Search for the cell housing the specified text and yield its [X, Y] center coordinate. 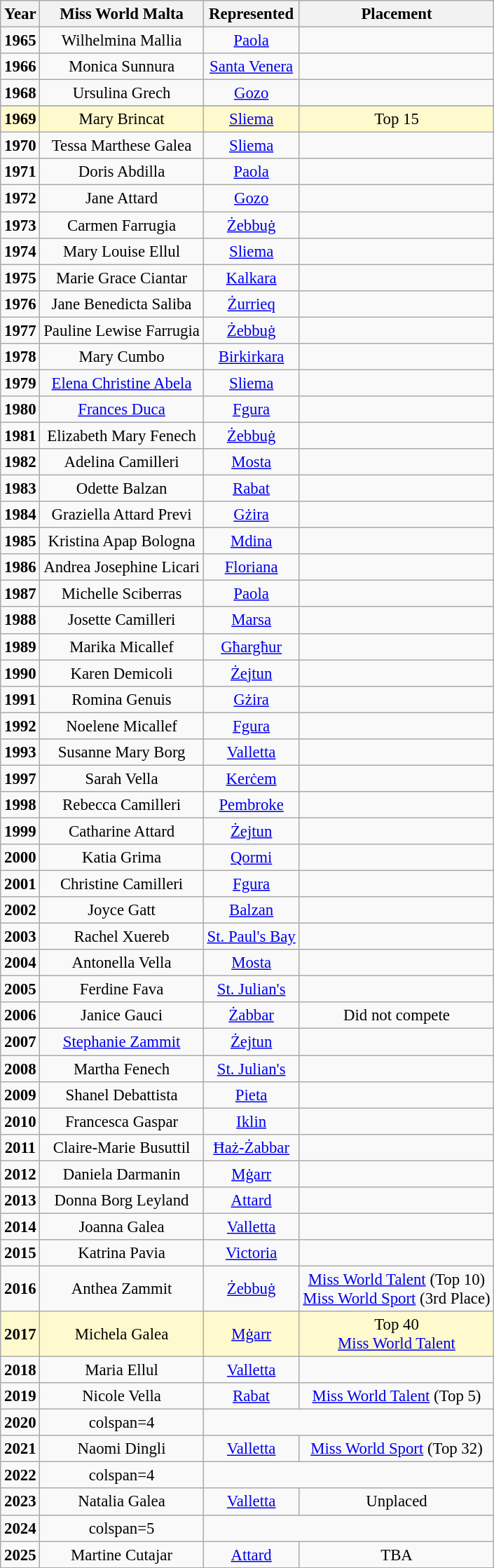
2001 [20, 884]
2010 [20, 1121]
Susanne Mary Borg [122, 752]
Katia Grima [122, 858]
1990 [20, 673]
Odette Balzan [122, 489]
Adelina Camilleri [122, 462]
1993 [20, 752]
Mary Brincat [122, 119]
colspan=5 [122, 1528]
Jane Attard [122, 198]
Noelene Micallef [122, 726]
2012 [20, 1174]
Tessa Marthese Galea [122, 146]
Unplaced [397, 1502]
Shanel Debattista [122, 1095]
1991 [20, 699]
Christine Camilleri [122, 884]
Iklin [251, 1121]
Kalkara [251, 278]
Josette Camilleri [122, 621]
Żurrieq [251, 304]
2025 [20, 1555]
Miss World Malta [122, 14]
1999 [20, 831]
Martha Fenech [122, 1069]
1975 [20, 278]
2018 [20, 1370]
2008 [20, 1069]
Elena Christine Abela [122, 383]
TBA [397, 1555]
Rachel Xuereb [122, 937]
1985 [20, 541]
Pauline Lewise Farrugia [122, 330]
Pieta [251, 1095]
1989 [20, 647]
Frances Duca [122, 410]
Top 40 Miss World Talent [397, 1334]
Wilhelmina Mallia [122, 41]
1992 [20, 726]
Carmen Farrugia [122, 225]
Qormi [251, 858]
Marie Grace Ciantar [122, 278]
Monica Sunnura [122, 67]
1966 [20, 67]
Janice Gauci [122, 1016]
2021 [20, 1449]
Birkirkara [251, 357]
1965 [20, 41]
St. Paul's Bay [251, 937]
1972 [20, 198]
Joanna Galea [122, 1226]
1973 [20, 225]
2023 [20, 1502]
Pembroke [251, 805]
1980 [20, 410]
1969 [20, 119]
Marsa [251, 621]
1970 [20, 146]
2022 [20, 1475]
Ursulina Grech [122, 93]
1974 [20, 251]
Floriana [251, 567]
2020 [20, 1423]
Għargħur [251, 647]
2005 [20, 989]
Mary Louise Ellul [122, 251]
Żabbar [251, 1016]
Michela Galea [122, 1334]
Ħaż-Żabbar [251, 1147]
Did not compete [397, 1016]
Daniela Darmanin [122, 1174]
2016 [20, 1289]
Claire-Marie Busuttil [122, 1147]
2007 [20, 1042]
Jane Benedicta Saliba [122, 304]
Antonella Vella [122, 963]
Top 15 [397, 119]
1997 [20, 778]
Mary Cumbo [122, 357]
Stephanie Zammit [122, 1042]
1998 [20, 805]
2024 [20, 1528]
Rebecca Camilleri [122, 805]
1968 [20, 93]
Sarah Vella [122, 778]
2000 [20, 858]
Victoria [251, 1253]
2015 [20, 1253]
Balzan [251, 910]
2011 [20, 1147]
2003 [20, 937]
Karen Demicoli [122, 673]
Doris Abdilla [122, 172]
2017 [20, 1334]
1988 [20, 621]
1981 [20, 435]
1977 [20, 330]
Katrina Pavia [122, 1253]
2009 [20, 1095]
2014 [20, 1226]
1986 [20, 567]
1987 [20, 594]
Miss World Talent (Top 5) [397, 1396]
Year [20, 14]
Anthea Zammit [122, 1289]
Mdina [251, 541]
2004 [20, 963]
Graziella Attard Previ [122, 515]
Elizabeth Mary Fenech [122, 435]
2006 [20, 1016]
Natalia Galea [122, 1502]
Joyce Gatt [122, 910]
Naomi Dingli [122, 1449]
Miss World Sport (Top 32) [397, 1449]
Michelle Sciberras [122, 594]
2002 [20, 910]
Maria Ellul [122, 1370]
Martine Cutajar [122, 1555]
Miss World Talent (Top 10) Miss World Sport (3rd Place) [397, 1289]
1983 [20, 489]
Placement [397, 14]
Kerċem [251, 778]
Romina Genuis [122, 699]
1978 [20, 357]
Represented [251, 14]
Marika Micallef [122, 647]
1979 [20, 383]
Donna Borg Leyland [122, 1201]
Andrea Josephine Licari [122, 567]
2019 [20, 1396]
Kristina Apap Bologna [122, 541]
1984 [20, 515]
1976 [20, 304]
Francesca Gaspar [122, 1121]
Santa Venera [251, 67]
Ferdine Fava [122, 989]
Nicole Vella [122, 1396]
1982 [20, 462]
1971 [20, 172]
Catharine Attard [122, 831]
2013 [20, 1201]
